Scan for the cell matching the given text and deliver its (x, y) coordinate at center. 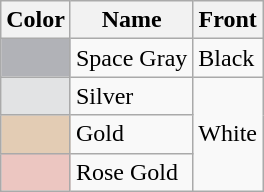
Space Gray (131, 58)
Silver (131, 96)
Front (228, 20)
Name (131, 20)
Color (36, 20)
Gold (131, 134)
White (228, 134)
Black (228, 58)
Rose Gold (131, 172)
